Extract the [X, Y] coordinate from the center of the cell holding the provided text.  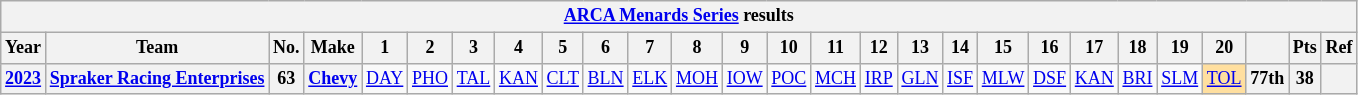
DSF [1050, 78]
6 [606, 48]
MOH [698, 78]
12 [878, 48]
MLW [1002, 78]
8 [698, 48]
2023 [24, 78]
TAL [473, 78]
77th [1268, 78]
BRI [1138, 78]
4 [519, 48]
63 [286, 78]
IOW [744, 78]
10 [789, 48]
Pts [1306, 48]
11 [836, 48]
Make [333, 48]
9 [744, 48]
5 [562, 48]
PHO [430, 78]
18 [1138, 48]
ISF [960, 78]
2 [430, 48]
CLT [562, 78]
ARCA Menards Series results [679, 16]
IRP [878, 78]
13 [920, 48]
1 [385, 48]
17 [1094, 48]
No. [286, 48]
16 [1050, 48]
3 [473, 48]
15 [1002, 48]
MCH [836, 78]
Team [156, 48]
Spraker Racing Enterprises [156, 78]
Year [24, 48]
DAY [385, 78]
20 [1224, 48]
38 [1306, 78]
Chevy [333, 78]
Ref [1339, 48]
TOL [1224, 78]
BLN [606, 78]
SLM [1180, 78]
7 [650, 48]
ELK [650, 78]
POC [789, 78]
GLN [920, 78]
14 [960, 48]
19 [1180, 48]
